Find where the given text appears and provide that cell's center as (x, y) coordinate. 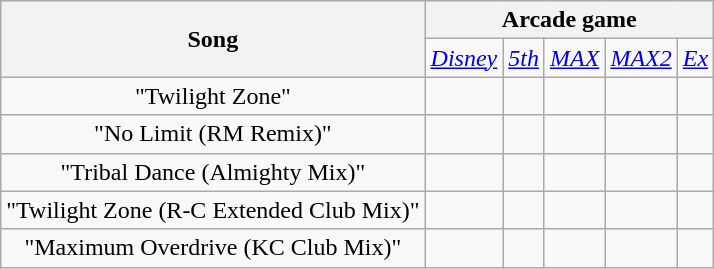
Arcade game (570, 20)
Ex (695, 58)
"No Limit (RM Remix)" (213, 134)
"Maximum Overdrive (KC Club Mix)" (213, 248)
Disney (464, 58)
"Twilight Zone" (213, 96)
"Tribal Dance (Almighty Mix)" (213, 172)
MAX (574, 58)
5th (524, 58)
Song (213, 39)
MAX2 (641, 58)
"Twilight Zone (R-C Extended Club Mix)" (213, 210)
